Return [X, Y] of the center of cell containing provided text 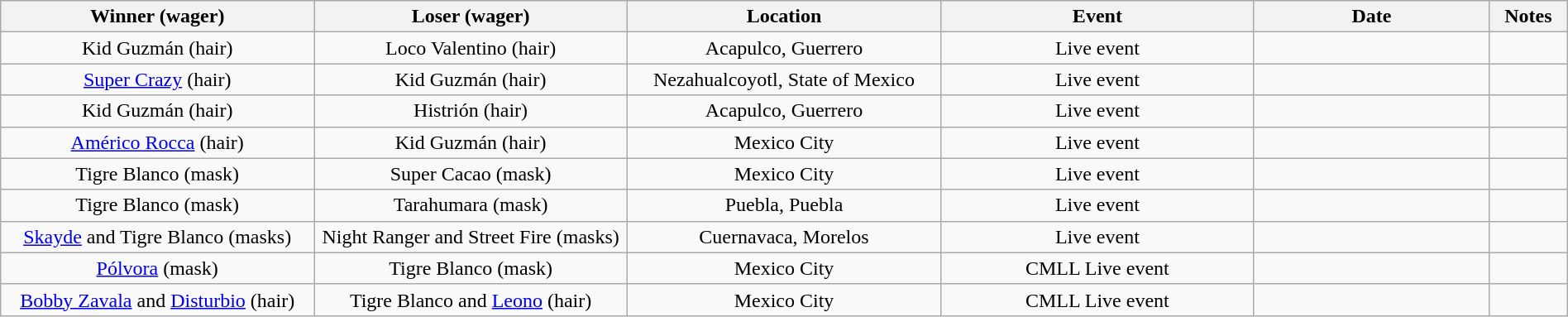
Nezahualcoyotl, State of Mexico [784, 79]
Tarahumara (mask) [471, 205]
Loser (wager) [471, 17]
Histrión (hair) [471, 111]
Tigre Blanco and Leono (hair) [471, 300]
Puebla, Puebla [784, 205]
Américo Rocca (hair) [157, 142]
Pólvora (mask) [157, 268]
Winner (wager) [157, 17]
Night Ranger and Street Fire (masks) [471, 237]
Super Crazy (hair) [157, 79]
Location [784, 17]
Bobby Zavala and Disturbio (hair) [157, 300]
Cuernavaca, Morelos [784, 237]
Date [1371, 17]
Notes [1528, 17]
Loco Valentino (hair) [471, 48]
Super Cacao (mask) [471, 174]
Skayde and Tigre Blanco (masks) [157, 237]
Event [1097, 17]
